Locate the cell with the specified text and output its [x, y] center coordinate. 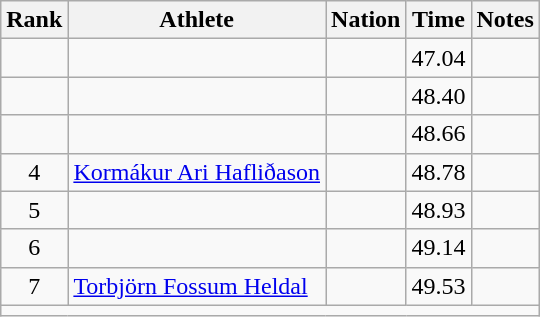
Kormákur Ari Hafliðason [197, 172]
Notes [505, 20]
Nation [366, 20]
48.66 [438, 134]
Torbjörn Fossum Heldal [197, 286]
4 [34, 172]
Time [438, 20]
48.78 [438, 172]
7 [34, 286]
49.53 [438, 286]
48.40 [438, 96]
49.14 [438, 248]
47.04 [438, 58]
6 [34, 248]
48.93 [438, 210]
5 [34, 210]
Rank [34, 20]
Athlete [197, 20]
